Output the [X, Y] coordinate of the center of the cell containing the given text.  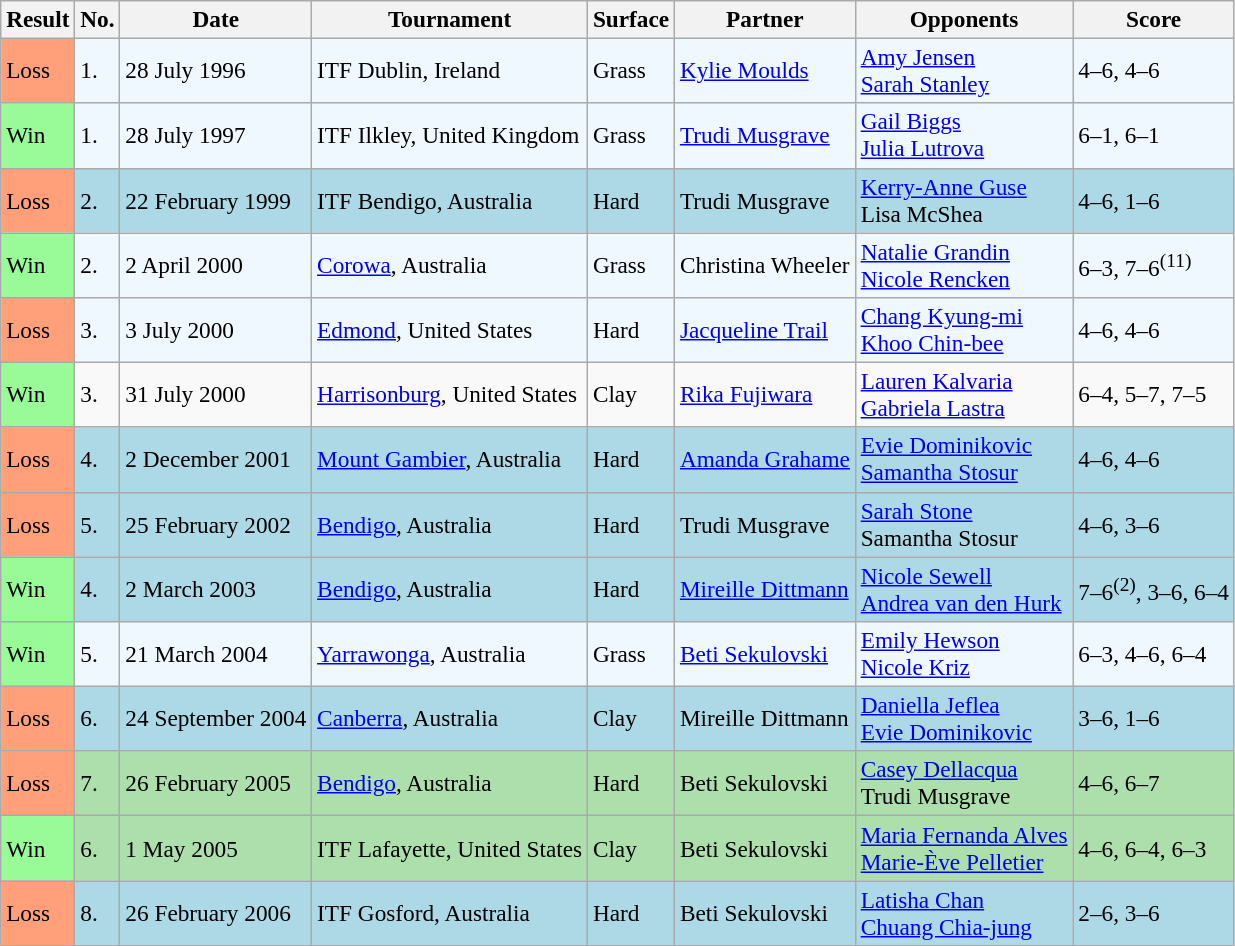
Partner [766, 19]
ITF Lafayette, United States [450, 848]
26 February 2005 [216, 784]
Yarrawonga, Australia [450, 654]
3 July 2000 [216, 330]
Lauren Kalvaria Gabriela Lastra [964, 394]
8. [98, 912]
6–1, 6–1 [1154, 136]
Date [216, 19]
Evie Dominikovic Samantha Stosur [964, 460]
6–3, 4–6, 6–4 [1154, 654]
6–4, 5–7, 7–5 [1154, 394]
ITF Dublin, Ireland [450, 70]
Casey Dellacqua Trudi Musgrave [964, 784]
Latisha Chan Chuang Chia-jung [964, 912]
Daniella Jeflea Evie Dominikovic [964, 718]
Score [1154, 19]
28 July 1997 [216, 136]
Rika Fujiwara [766, 394]
7–6(2), 3–6, 6–4 [1154, 588]
Amanda Grahame [766, 460]
ITF Bendigo, Australia [450, 200]
4–6, 6–7 [1154, 784]
Canberra, Australia [450, 718]
25 February 2002 [216, 524]
Mount Gambier, Australia [450, 460]
Amy Jensen Sarah Stanley [964, 70]
Corowa, Australia [450, 264]
24 September 2004 [216, 718]
6–3, 7–6(11) [1154, 264]
4–6, 6–4, 6–3 [1154, 848]
Natalie Grandin Nicole Rencken [964, 264]
2 April 2000 [216, 264]
2–6, 3–6 [1154, 912]
31 July 2000 [216, 394]
21 March 2004 [216, 654]
Edmond, United States [450, 330]
Opponents [964, 19]
No. [98, 19]
Tournament [450, 19]
Kylie Moulds [766, 70]
4–6, 1–6 [1154, 200]
Chang Kyung-mi Khoo Chin-bee [964, 330]
Nicole Sewell Andrea van den Hurk [964, 588]
22 February 1999 [216, 200]
28 July 1996 [216, 70]
Emily Hewson Nicole Kriz [964, 654]
Harrisonburg, United States [450, 394]
26 February 2006 [216, 912]
7. [98, 784]
ITF Gosford, Australia [450, 912]
ITF Ilkley, United Kingdom [450, 136]
1 May 2005 [216, 848]
2 March 2003 [216, 588]
Gail Biggs Julia Lutrova [964, 136]
Surface [630, 19]
Christina Wheeler [766, 264]
Jacqueline Trail [766, 330]
3–6, 1–6 [1154, 718]
Kerry-Anne Guse Lisa McShea [964, 200]
4–6, 3–6 [1154, 524]
Sarah Stone Samantha Stosur [964, 524]
2 December 2001 [216, 460]
Result [38, 19]
Maria Fernanda Alves Marie-Ève Pelletier [964, 848]
